Capture the cell that displays the provided text and extract its [X, Y] central coordinate. 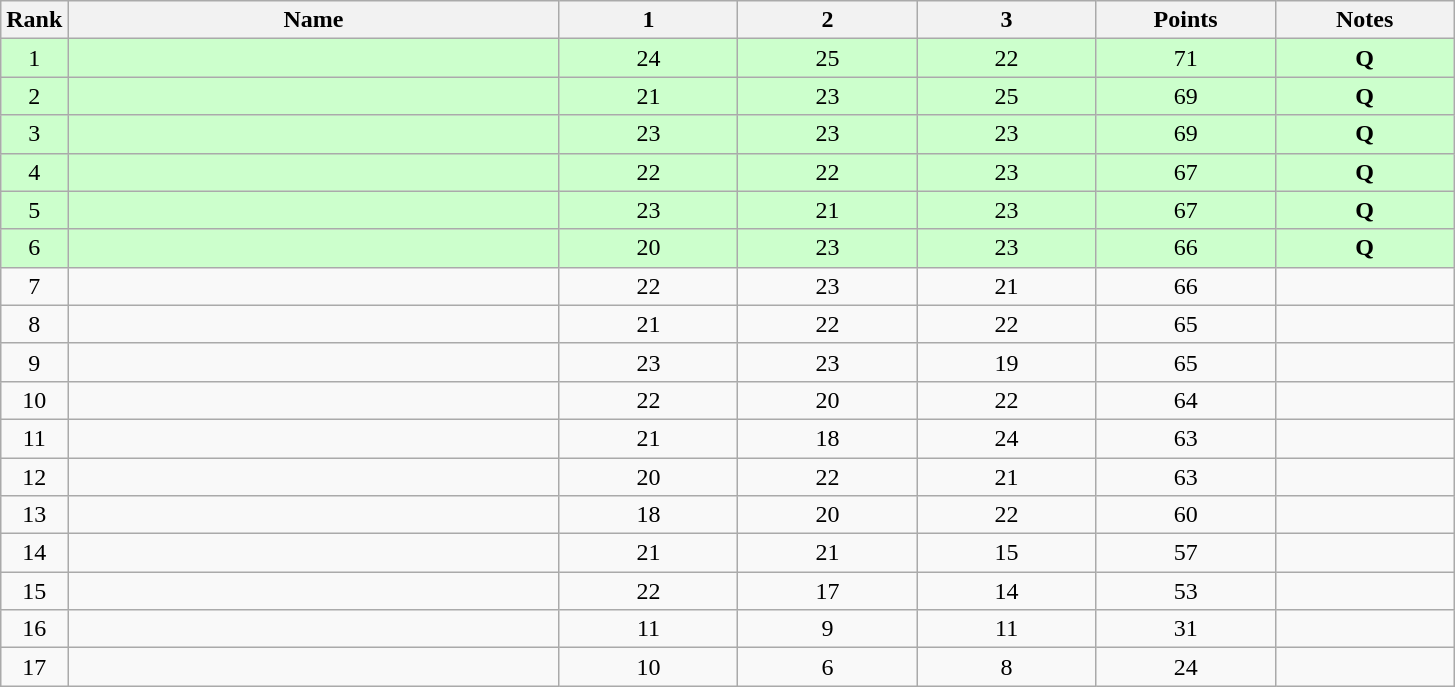
12 [34, 477]
31 [1186, 629]
57 [1186, 553]
Name [314, 20]
7 [34, 286]
Notes [1364, 20]
16 [34, 629]
71 [1186, 58]
4 [34, 172]
19 [1006, 362]
Rank [34, 20]
53 [1186, 591]
60 [1186, 515]
5 [34, 210]
Points [1186, 20]
64 [1186, 400]
13 [34, 515]
